Return [x, y] of the center of cell containing provided text 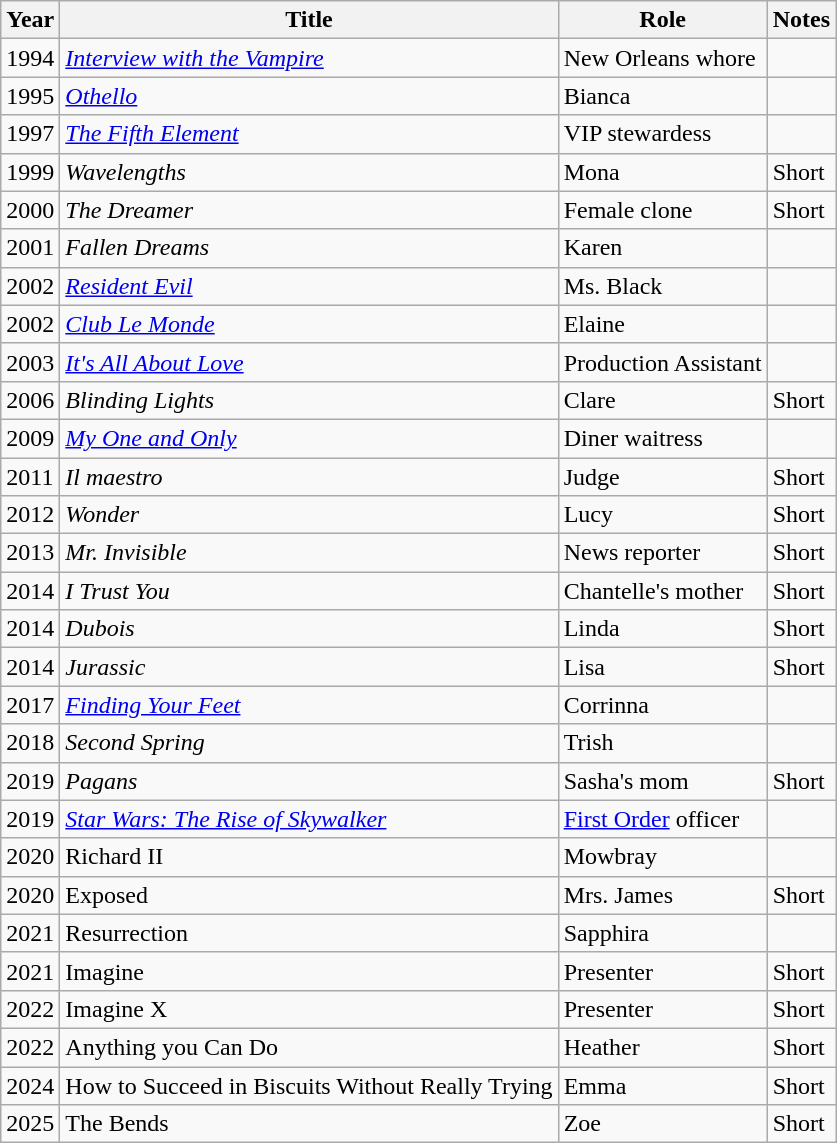
Zoe [662, 1124]
My One and Only [309, 438]
Second Spring [309, 743]
2025 [30, 1124]
How to Succeed in Biscuits Without Really Trying [309, 1085]
Wavelengths [309, 172]
Il maestro [309, 477]
1994 [30, 58]
2024 [30, 1085]
Resurrection [309, 933]
I Trust You [309, 591]
2006 [30, 400]
Diner waitress [662, 438]
Lucy [662, 515]
Mowbray [662, 857]
News reporter [662, 553]
2009 [30, 438]
Finding Your Feet [309, 705]
2018 [30, 743]
Pagans [309, 781]
Karen [662, 248]
The Dreamer [309, 210]
Resident Evil [309, 286]
Sapphira [662, 933]
2003 [30, 362]
New Orleans whore [662, 58]
Sasha's mom [662, 781]
Anything you Can Do [309, 1047]
Title [309, 20]
Judge [662, 477]
Trish [662, 743]
First Order officer [662, 819]
Imagine X [309, 1009]
Corrinna [662, 705]
Clare [662, 400]
2001 [30, 248]
2017 [30, 705]
2000 [30, 210]
Year [30, 20]
Interview with the Vampire [309, 58]
Notes [801, 20]
1999 [30, 172]
Dubois [309, 629]
Jurassic [309, 667]
1995 [30, 96]
VIP stewardess [662, 134]
Heather [662, 1047]
Lisa [662, 667]
Production Assistant [662, 362]
Othello [309, 96]
Mrs. James [662, 895]
Wonder [309, 515]
Emma [662, 1085]
Star Wars: The Rise of Skywalker [309, 819]
Club Le Monde [309, 324]
Ms. Black [662, 286]
Exposed [309, 895]
Blinding Lights [309, 400]
Bianca [662, 96]
Elaine [662, 324]
Mr. Invisible [309, 553]
Richard II [309, 857]
2013 [30, 553]
Chantelle's mother [662, 591]
It's All About Love [309, 362]
Mona [662, 172]
2011 [30, 477]
Role [662, 20]
Fallen Dreams [309, 248]
1997 [30, 134]
2012 [30, 515]
The Bends [309, 1124]
Female clone [662, 210]
Imagine [309, 971]
Linda [662, 629]
The Fifth Element [309, 134]
